Extract the [X, Y] coordinate from the center of the cell holding the provided text.  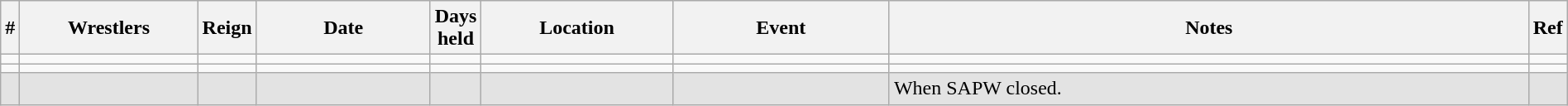
# [10, 28]
Ref [1548, 28]
Date [343, 28]
Event [781, 28]
Days held [456, 28]
Wrestlers [109, 28]
Location [577, 28]
Reign [227, 28]
Notes [1209, 28]
When SAPW closed. [1209, 89]
